Detect which cell encompasses the target text, then output its [X, Y] center coordinate. 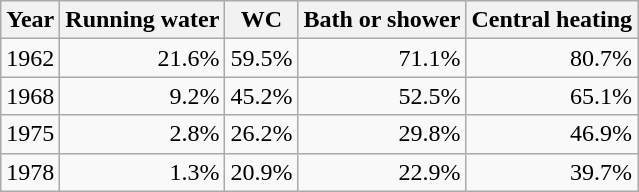
Year [30, 20]
Bath or shower [382, 20]
1962 [30, 58]
29.8% [382, 134]
21.6% [142, 58]
1978 [30, 172]
WC [262, 20]
22.9% [382, 172]
39.7% [552, 172]
52.5% [382, 96]
80.7% [552, 58]
46.9% [552, 134]
26.2% [262, 134]
65.1% [552, 96]
2.8% [142, 134]
45.2% [262, 96]
20.9% [262, 172]
1968 [30, 96]
9.2% [142, 96]
Central heating [552, 20]
1975 [30, 134]
Running water [142, 20]
59.5% [262, 58]
71.1% [382, 58]
1.3% [142, 172]
